Output the [x, y] coordinate of the center of the cell containing the given text.  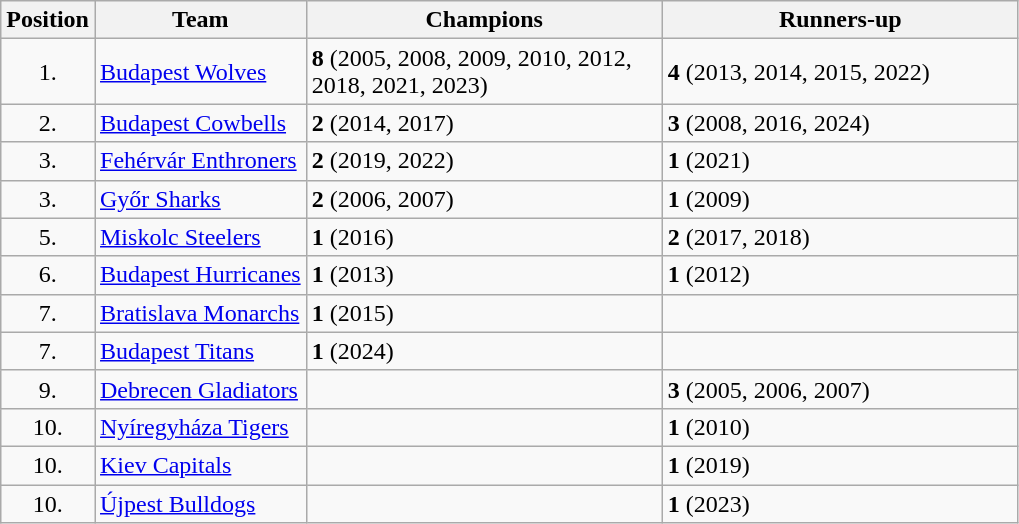
Budapest Titans [200, 351]
1 (2015) [484, 313]
1 (2010) [840, 427]
5. [48, 237]
1 (2019) [840, 465]
1 (2016) [484, 237]
1 (2024) [484, 351]
1 (2023) [840, 503]
9. [48, 389]
1 (2012) [840, 275]
1 (2013) [484, 275]
2 (2006, 2007) [484, 199]
3 (2008, 2016, 2024) [840, 123]
Győr Sharks [200, 199]
2 (2014, 2017) [484, 123]
Nyíregyháza Tigers [200, 427]
6. [48, 275]
Budapest Cowbells [200, 123]
4 (2013, 2014, 2015, 2022) [840, 72]
Budapest Wolves [200, 72]
Kiev Capitals [200, 465]
1 (2009) [840, 199]
1. [48, 72]
2 (2019, 2022) [484, 161]
Runners-up [840, 20]
Fehérvár Enthroners [200, 161]
Debrecen Gladiators [200, 389]
Position [48, 20]
Miskolc Steelers [200, 237]
3 (2005, 2006, 2007) [840, 389]
8 (2005, 2008, 2009, 2010, 2012, 2018, 2021, 2023) [484, 72]
1 (2021) [840, 161]
Bratislava Monarchs [200, 313]
2 (2017, 2018) [840, 237]
Budapest Hurricanes [200, 275]
Újpest Bulldogs [200, 503]
Team [200, 20]
2. [48, 123]
Champions [484, 20]
